Provide the (X, Y) coordinate of the cell's center where the given text is located.  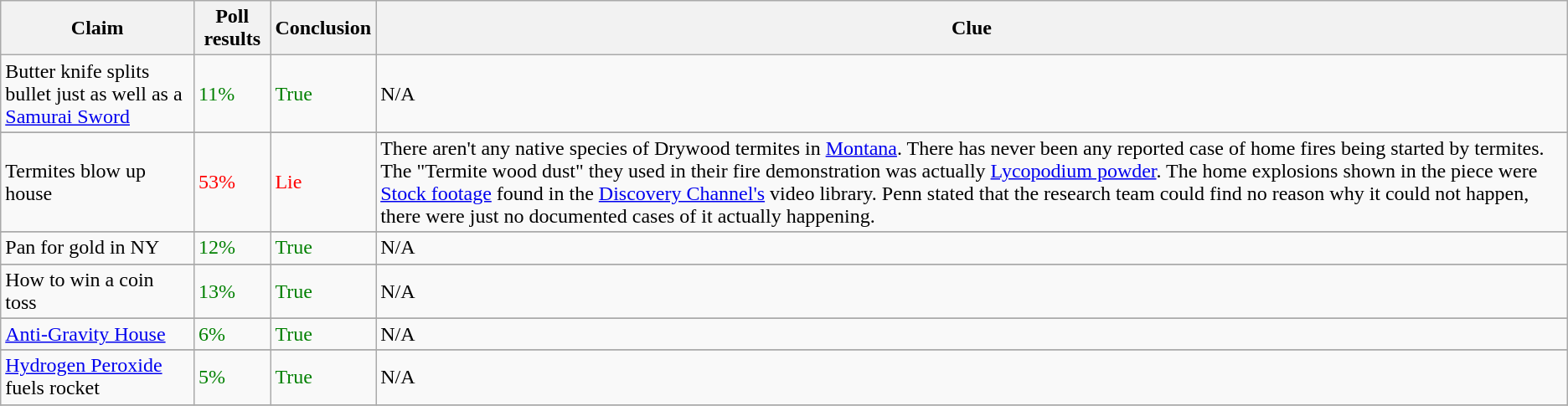
Lie (323, 182)
Anti-Gravity House (97, 334)
6% (233, 334)
Conclusion (323, 28)
12% (233, 248)
11% (233, 94)
Hydrogen Peroxide fuels rocket (97, 377)
How to win a coin toss (97, 291)
Pan for gold in NY (97, 248)
Butter knife splits bullet just as well as a Samurai Sword (97, 94)
Claim (97, 28)
5% (233, 377)
53% (233, 182)
13% (233, 291)
Poll results (233, 28)
Termites blow up house (97, 182)
Clue (972, 28)
